Return [X, Y] of the center of cell containing provided text 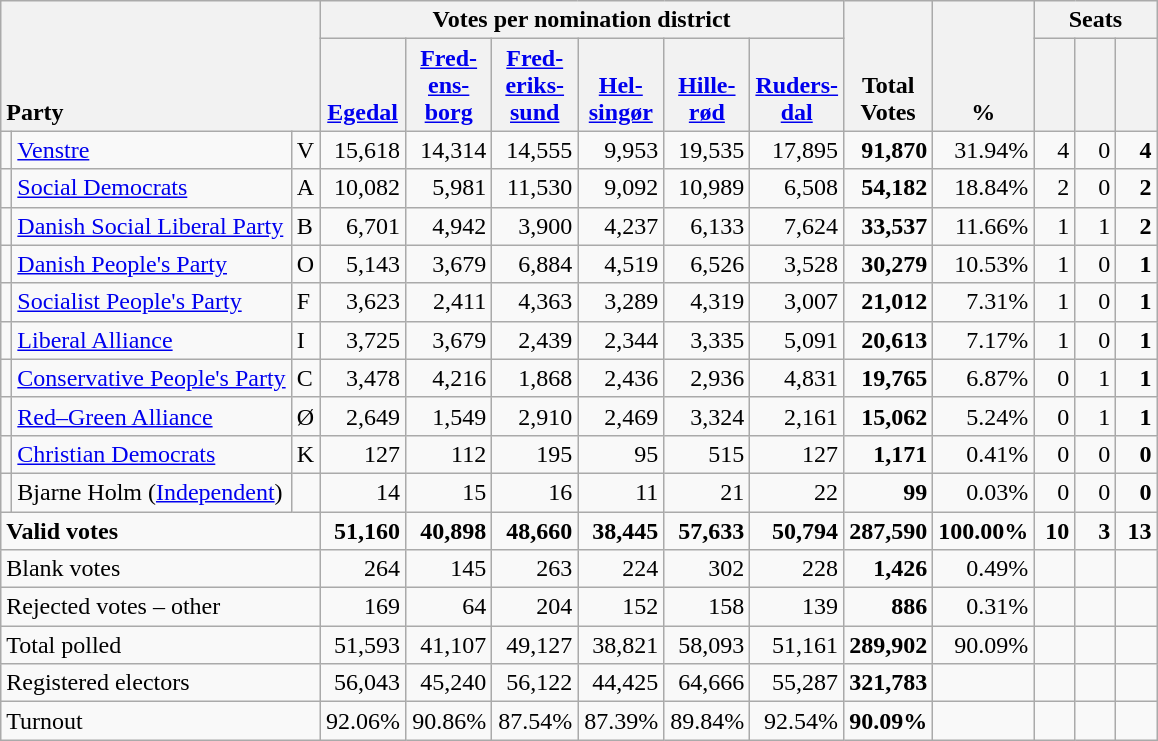
Egedal [363, 85]
886 [888, 607]
92.54% [797, 721]
58,093 [707, 645]
21,012 [888, 302]
Total Votes [888, 66]
99 [888, 492]
158 [707, 607]
5.24% [984, 416]
Fred- eriks- sund [535, 85]
Turnout [160, 721]
6,526 [707, 264]
321,783 [888, 683]
1,868 [535, 378]
11,530 [535, 188]
V [305, 150]
224 [621, 569]
4,216 [449, 378]
95 [621, 454]
64 [449, 607]
10 [1054, 531]
54,182 [888, 188]
Blank votes [160, 569]
4,363 [535, 302]
10.53% [984, 264]
O [305, 264]
10,989 [707, 188]
B [305, 226]
4,319 [707, 302]
Hel- singør [621, 85]
Conservative People's Party [152, 378]
1,426 [888, 569]
Christian Democrats [152, 454]
2,411 [449, 302]
14,555 [535, 150]
21 [707, 492]
3,725 [363, 340]
A [305, 188]
1,549 [449, 416]
90.86% [449, 721]
92.06% [363, 721]
51,593 [363, 645]
0.49% [984, 569]
Fred- ens- borg [449, 85]
169 [363, 607]
89.84% [707, 721]
289,902 [888, 645]
264 [363, 569]
100.00% [984, 531]
9,092 [621, 188]
15,062 [888, 416]
Party [160, 66]
19,535 [707, 150]
11.66% [984, 226]
7,624 [797, 226]
Red–Green Alliance [152, 416]
2,436 [621, 378]
Venstre [152, 150]
4,831 [797, 378]
139 [797, 607]
44,425 [621, 683]
3,623 [363, 302]
87.54% [535, 721]
Ruders- dal [797, 85]
3,900 [535, 226]
287,590 [888, 531]
64,666 [707, 683]
2,161 [797, 416]
20,613 [888, 340]
Hille- rød [707, 85]
2,344 [621, 340]
51,161 [797, 645]
17,895 [797, 150]
Votes per nomination district [582, 20]
Liberal Alliance [152, 340]
515 [707, 454]
50,794 [797, 531]
302 [707, 569]
16 [535, 492]
6.87% [984, 378]
14 [363, 492]
91,870 [888, 150]
I [305, 340]
Danish People's Party [152, 264]
87.39% [621, 721]
Danish Social Liberal Party [152, 226]
3,478 [363, 378]
9,953 [621, 150]
1,171 [888, 454]
3,324 [707, 416]
18.84% [984, 188]
Rejected votes – other [160, 607]
2,649 [363, 416]
48,660 [535, 531]
3,528 [797, 264]
5,143 [363, 264]
Ø [305, 416]
6,884 [535, 264]
30,279 [888, 264]
11 [621, 492]
6,133 [707, 226]
228 [797, 569]
57,633 [707, 531]
19,765 [888, 378]
33,537 [888, 226]
6,701 [363, 226]
15 [449, 492]
56,043 [363, 683]
55,287 [797, 683]
K [305, 454]
5,981 [449, 188]
152 [621, 607]
% [984, 66]
112 [449, 454]
0.31% [984, 607]
6,508 [797, 188]
145 [449, 569]
49,127 [535, 645]
7.31% [984, 302]
F [305, 302]
3,289 [621, 302]
195 [535, 454]
7.17% [984, 340]
13 [1136, 531]
Registered electors [160, 683]
51,160 [363, 531]
38,445 [621, 531]
Bjarne Holm (Independent) [152, 492]
Valid votes [160, 531]
C [305, 378]
Socialist People's Party [152, 302]
14,314 [449, 150]
3 [1096, 531]
2,439 [535, 340]
41,107 [449, 645]
263 [535, 569]
56,122 [535, 683]
10,082 [363, 188]
0.03% [984, 492]
22 [797, 492]
4,519 [621, 264]
38,821 [621, 645]
4,942 [449, 226]
Total polled [160, 645]
3,335 [707, 340]
204 [535, 607]
15,618 [363, 150]
Social Democrats [152, 188]
Seats [1096, 20]
45,240 [449, 683]
0.41% [984, 454]
2,910 [535, 416]
2,936 [707, 378]
31.94% [984, 150]
3,007 [797, 302]
4,237 [621, 226]
2,469 [621, 416]
5,091 [797, 340]
40,898 [449, 531]
